Determine the [X, Y] coordinate at the center of the cell enclosing the given text.  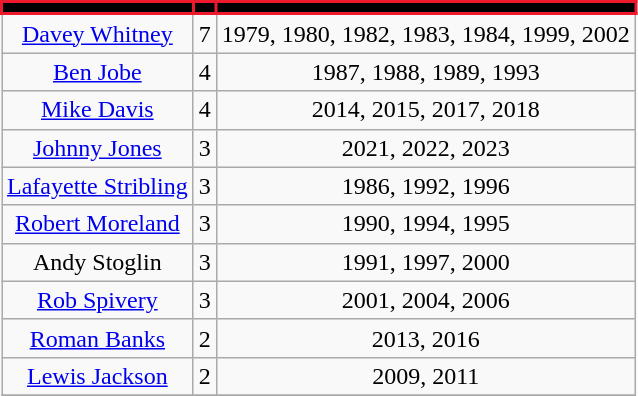
Ben Jobe [98, 72]
Johnny Jones [98, 148]
2021, 2022, 2023 [426, 148]
1991, 1997, 2000 [426, 262]
Robert Moreland [98, 224]
Mike Davis [98, 110]
1979, 1980, 1982, 1983, 1984, 1999, 2002 [426, 34]
2014, 2015, 2017, 2018 [426, 110]
Lafayette Stribling [98, 186]
2013, 2016 [426, 338]
1986, 1992, 1996 [426, 186]
2001, 2004, 2006 [426, 300]
1990, 1994, 1995 [426, 224]
Andy Stoglin [98, 262]
Lewis Jackson [98, 376]
Davey Whitney [98, 34]
7 [204, 34]
Roman Banks [98, 338]
2009, 2011 [426, 376]
Rob Spivery [98, 300]
1987, 1988, 1989, 1993 [426, 72]
